Return [X, Y] of the center of cell containing provided text 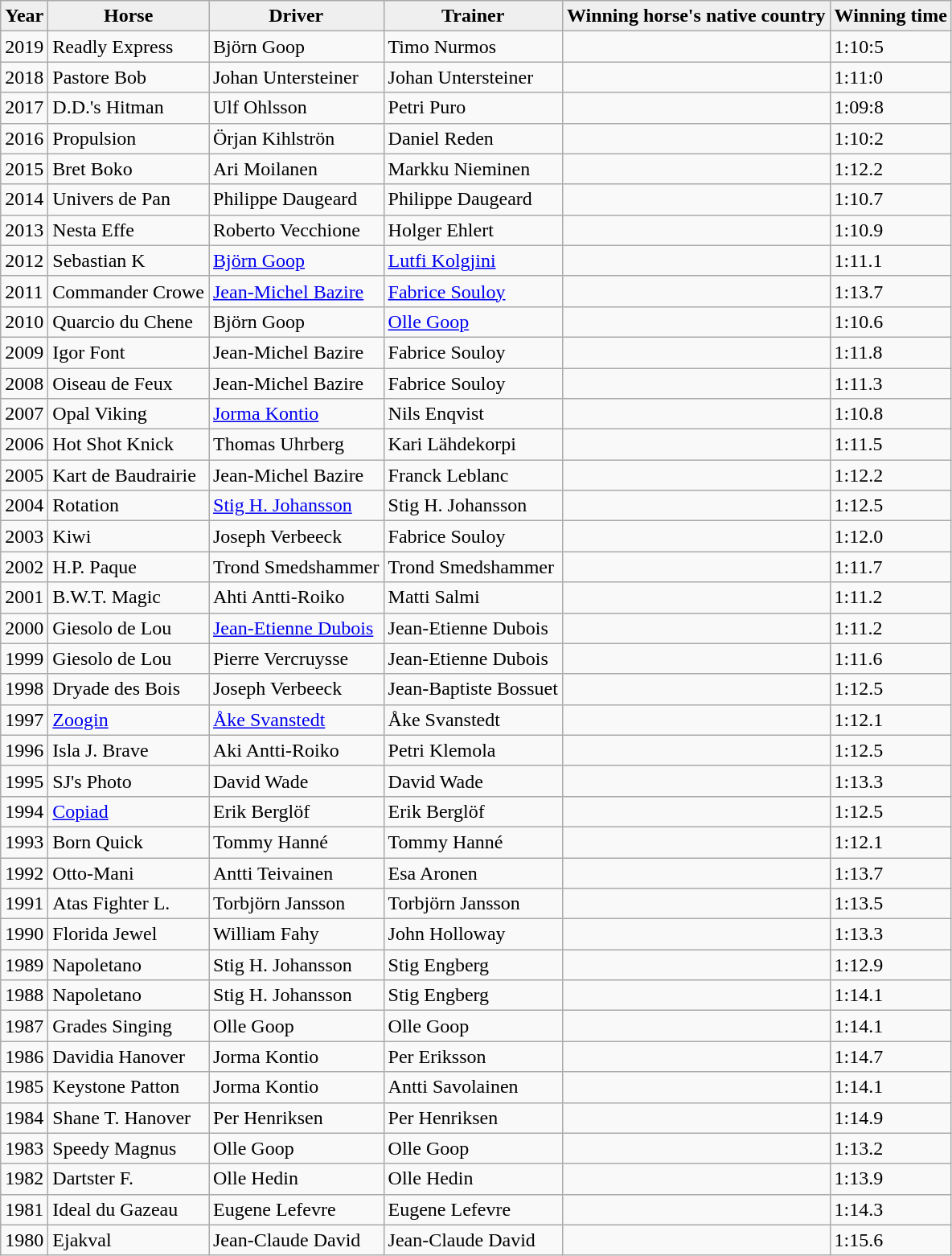
Quarcio du Chene [129, 322]
Univers de Pan [129, 199]
Sebastian K [129, 261]
Bret Boko [129, 169]
Thomas Uhrberg [297, 445]
Nils Enqvist [473, 414]
Oiseau de Feux [129, 384]
1:11.6 [891, 659]
Opal Viking [129, 414]
2006 [24, 445]
1:11.7 [891, 567]
Jean-Baptiste Bossuet [473, 689]
2007 [24, 414]
Per Eriksson [473, 1057]
Hot Shot Knick [129, 445]
Speedy Magnus [129, 1148]
Readly Express [129, 47]
1:11:0 [891, 77]
Antti Teivainen [297, 872]
Year [24, 16]
1983 [24, 1148]
1:10.7 [891, 199]
1987 [24, 1026]
D.D.'s Hitman [129, 108]
Copiad [129, 811]
Kari Lähdekorpi [473, 445]
Ideal du Gazeau [129, 1209]
1981 [24, 1209]
2018 [24, 77]
1986 [24, 1057]
Horse [129, 16]
Franck Leblanc [473, 475]
1:10.8 [891, 414]
Petri Puro [473, 108]
1999 [24, 659]
Holger Ehlert [473, 230]
Born Quick [129, 842]
Nesta Effe [129, 230]
Esa Aronen [473, 872]
2010 [24, 322]
1984 [24, 1118]
Trainer [473, 16]
2008 [24, 384]
Grades Singing [129, 1026]
1996 [24, 750]
1:10:2 [891, 138]
Dryade des Bois [129, 689]
2004 [24, 506]
SJ's Photo [129, 781]
2001 [24, 597]
1:11.1 [891, 261]
1993 [24, 842]
2003 [24, 536]
Propulsion [129, 138]
1:10.9 [891, 230]
1990 [24, 934]
1991 [24, 904]
1:11.3 [891, 384]
Petri Klemola [473, 750]
Commander Crowe [129, 291]
Otto-Mani [129, 872]
2012 [24, 261]
Kart de Baudrairie [129, 475]
Pastore Bob [129, 77]
Keystone Patton [129, 1087]
Kiwi [129, 536]
Matti Salmi [473, 597]
1998 [24, 689]
William Fahy [297, 934]
Isla J. Brave [129, 750]
1:14.3 [891, 1209]
1985 [24, 1087]
John Holloway [473, 934]
1988 [24, 995]
Daniel Reden [473, 138]
Atas Fighter L. [129, 904]
2019 [24, 47]
2014 [24, 199]
2013 [24, 230]
Örjan Kihlströn [297, 138]
Lutfi Kolgjini [473, 261]
1:12.0 [891, 536]
Driver [297, 16]
1:09:8 [891, 108]
1:14.9 [891, 1118]
2009 [24, 352]
1:10.6 [891, 322]
B.W.T. Magic [129, 597]
Igor Font [129, 352]
1:14.7 [891, 1057]
2002 [24, 567]
Dartster F. [129, 1179]
2000 [24, 628]
1:12.9 [891, 965]
Ahti Antti-Roiko [297, 597]
1:11.5 [891, 445]
Ejakval [129, 1240]
Ari Moilanen [297, 169]
Florida Jewel [129, 934]
Aki Antti-Roiko [297, 750]
Winning time [891, 16]
Zoogin [129, 720]
1997 [24, 720]
H.P. Paque [129, 567]
1:13.9 [891, 1179]
Timo Nurmos [473, 47]
1992 [24, 872]
Markku Nieminen [473, 169]
2011 [24, 291]
1989 [24, 965]
Shane T. Hanover [129, 1118]
1:13.5 [891, 904]
Davidia Hanover [129, 1057]
1980 [24, 1240]
2016 [24, 138]
1:15.6 [891, 1240]
2005 [24, 475]
1994 [24, 811]
2015 [24, 169]
Winning horse's native country [696, 16]
1:13.2 [891, 1148]
1982 [24, 1179]
2017 [24, 108]
1:11.8 [891, 352]
1995 [24, 781]
Pierre Vercruysse [297, 659]
Rotation [129, 506]
Roberto Vecchione [297, 230]
Antti Savolainen [473, 1087]
1:10:5 [891, 47]
Ulf Ohlsson [297, 108]
